Output the (x, y) coordinate of the center of the cell containing the given text.  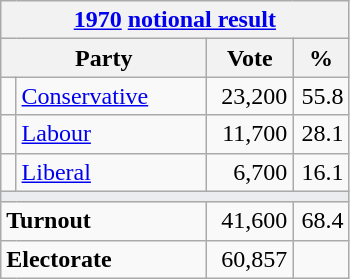
% (321, 58)
Party (104, 58)
Liberal (112, 172)
23,200 (250, 96)
1970 notional result (175, 20)
60,857 (250, 259)
11,700 (250, 134)
16.1 (321, 172)
28.1 (321, 134)
Labour (112, 134)
Conservative (112, 96)
Turnout (104, 221)
41,600 (250, 221)
Vote (250, 58)
55.8 (321, 96)
68.4 (321, 221)
Electorate (104, 259)
6,700 (250, 172)
